Find where the given text appears and provide that cell's center as [X, Y] coordinate. 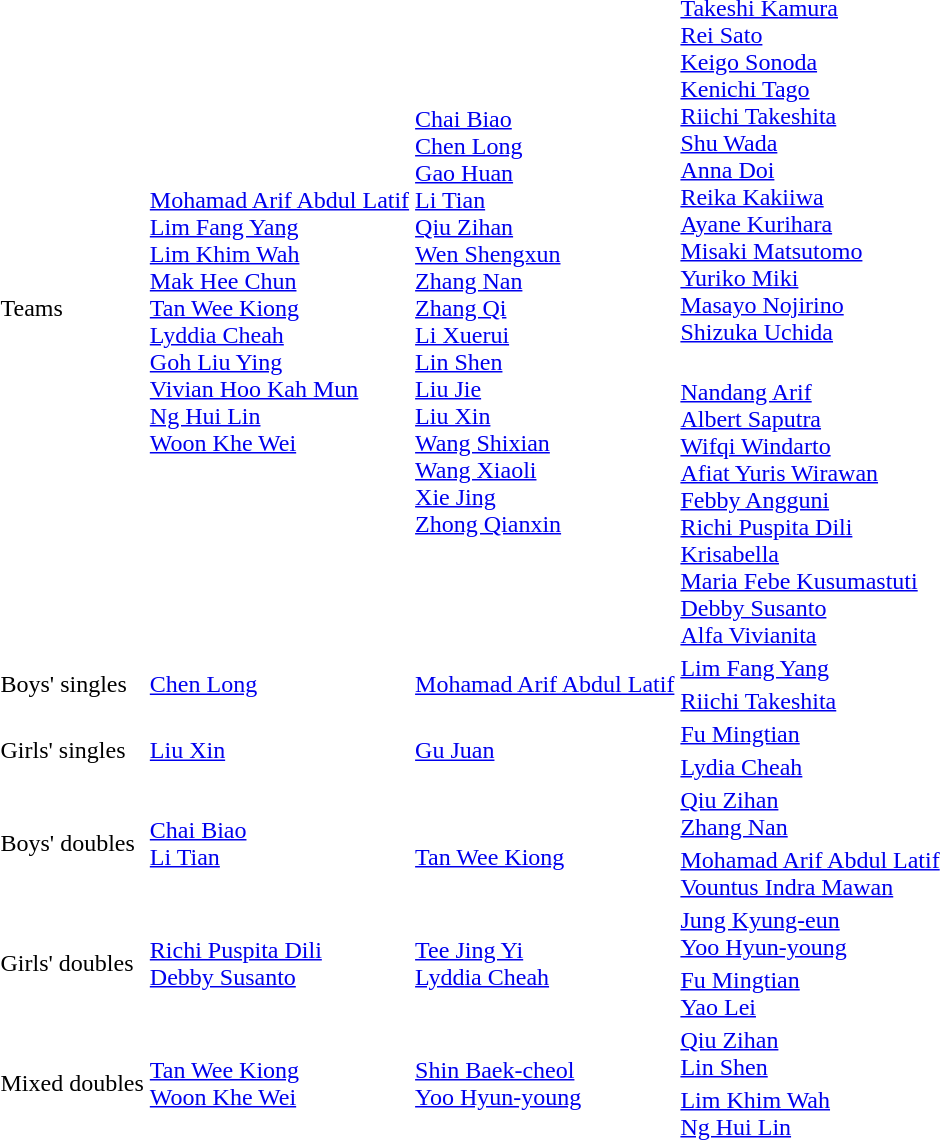
Richi Puspita Dili Debby Susanto [279, 964]
Tee Jing Yi Lyddia Cheah [545, 964]
Tan Wee Kiong [545, 844]
Gu Juan [545, 750]
Chen Long [279, 684]
Chai Biao Li Tian [279, 844]
Liu Xin [279, 750]
Mohamad Arif Abdul Latif [545, 684]
